Pinpoint the cell where the given text exists, returning its (X, Y) midpoint coordinate. 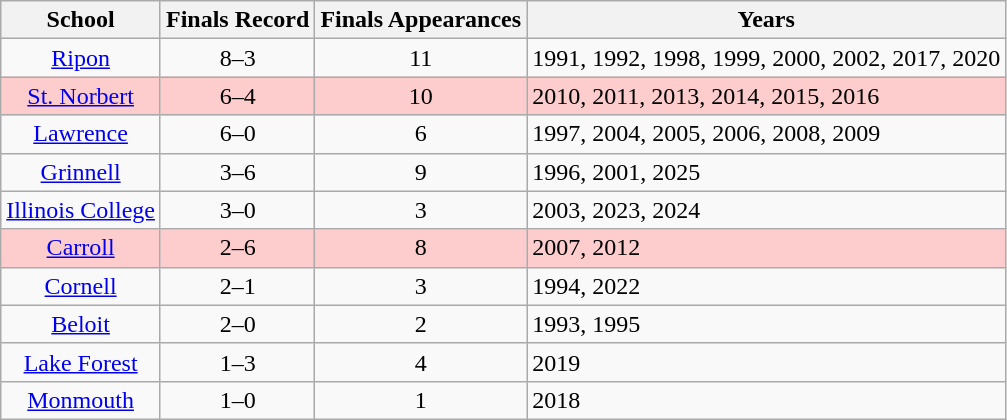
1997, 2004, 2005, 2006, 2008, 2009 (766, 134)
8–3 (237, 58)
Grinnell (81, 172)
1–3 (237, 362)
2018 (766, 400)
6 (421, 134)
2010, 2011, 2013, 2014, 2015, 2016 (766, 96)
2003, 2023, 2024 (766, 210)
2–0 (237, 324)
8 (421, 248)
School (81, 20)
Illinois College (81, 210)
Ripon (81, 58)
2–1 (237, 286)
1994, 2022 (766, 286)
1996, 2001, 2025 (766, 172)
1 (421, 400)
St. Norbert (81, 96)
Beloit (81, 324)
Carroll (81, 248)
11 (421, 58)
6–4 (237, 96)
Lake Forest (81, 362)
2007, 2012 (766, 248)
Years (766, 20)
10 (421, 96)
1–0 (237, 400)
6–0 (237, 134)
2019 (766, 362)
1991, 1992, 1998, 1999, 2000, 2002, 2017, 2020 (766, 58)
9 (421, 172)
Finals Appearances (421, 20)
Lawrence (81, 134)
2–6 (237, 248)
Finals Record (237, 20)
1993, 1995 (766, 324)
3–0 (237, 210)
3–6 (237, 172)
2 (421, 324)
Monmouth (81, 400)
4 (421, 362)
Cornell (81, 286)
